Find where the given text appears and provide that cell's center as [x, y] coordinate. 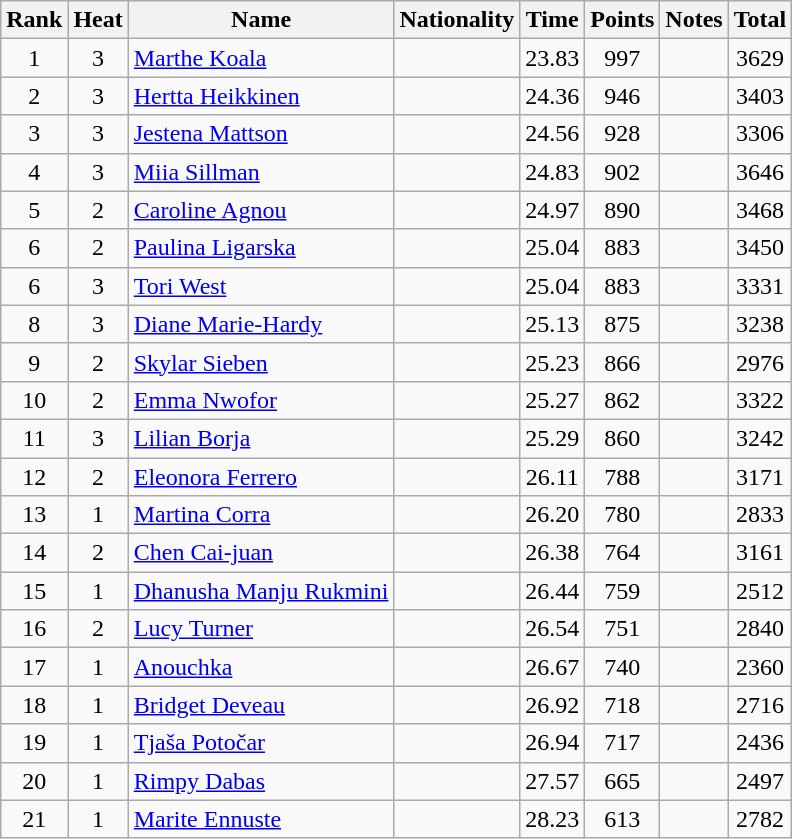
Miia Sillman [261, 172]
Rank [34, 20]
Heat [98, 20]
11 [34, 438]
780 [622, 515]
860 [622, 438]
26.54 [552, 629]
24.36 [552, 96]
3468 [760, 210]
Bridget Deveau [261, 705]
26.20 [552, 515]
24.97 [552, 210]
23.83 [552, 58]
Dhanusha Manju Rukmini [261, 591]
902 [622, 172]
Rimpy Dabas [261, 781]
19 [34, 743]
Anouchka [261, 667]
4 [34, 172]
Emma Nwofor [261, 400]
Total [760, 20]
26.11 [552, 477]
751 [622, 629]
17 [34, 667]
788 [622, 477]
3306 [760, 134]
25.13 [552, 324]
Eleonora Ferrero [261, 477]
866 [622, 362]
665 [622, 781]
26.38 [552, 553]
2840 [760, 629]
875 [622, 324]
2716 [760, 705]
Marite Ennuste [261, 819]
12 [34, 477]
717 [622, 743]
3242 [760, 438]
26.67 [552, 667]
718 [622, 705]
26.92 [552, 705]
Martina Corra [261, 515]
3450 [760, 248]
25.23 [552, 362]
3331 [760, 286]
2360 [760, 667]
3171 [760, 477]
Notes [694, 20]
Tjaša Potočar [261, 743]
Diane Marie-Hardy [261, 324]
Time [552, 20]
24.56 [552, 134]
13 [34, 515]
Nationality [457, 20]
18 [34, 705]
3646 [760, 172]
5 [34, 210]
9 [34, 362]
764 [622, 553]
3161 [760, 553]
946 [622, 96]
Hertta Heikkinen [261, 96]
Points [622, 20]
26.44 [552, 591]
2833 [760, 515]
3322 [760, 400]
16 [34, 629]
740 [622, 667]
Lucy Turner [261, 629]
Name [261, 20]
21 [34, 819]
24.83 [552, 172]
Lilian Borja [261, 438]
890 [622, 210]
2976 [760, 362]
997 [622, 58]
28.23 [552, 819]
Caroline Agnou [261, 210]
26.94 [552, 743]
Skylar Sieben [261, 362]
27.57 [552, 781]
8 [34, 324]
10 [34, 400]
2512 [760, 591]
928 [622, 134]
2782 [760, 819]
Paulina Ligarska [261, 248]
Jestena Mattson [261, 134]
759 [622, 591]
25.29 [552, 438]
14 [34, 553]
3403 [760, 96]
15 [34, 591]
613 [622, 819]
25.27 [552, 400]
Chen Cai-juan [261, 553]
Tori West [261, 286]
3629 [760, 58]
862 [622, 400]
20 [34, 781]
3238 [760, 324]
2436 [760, 743]
Marthe Koala [261, 58]
2497 [760, 781]
